Scan for the cell matching the given text and deliver its [X, Y] coordinate at center. 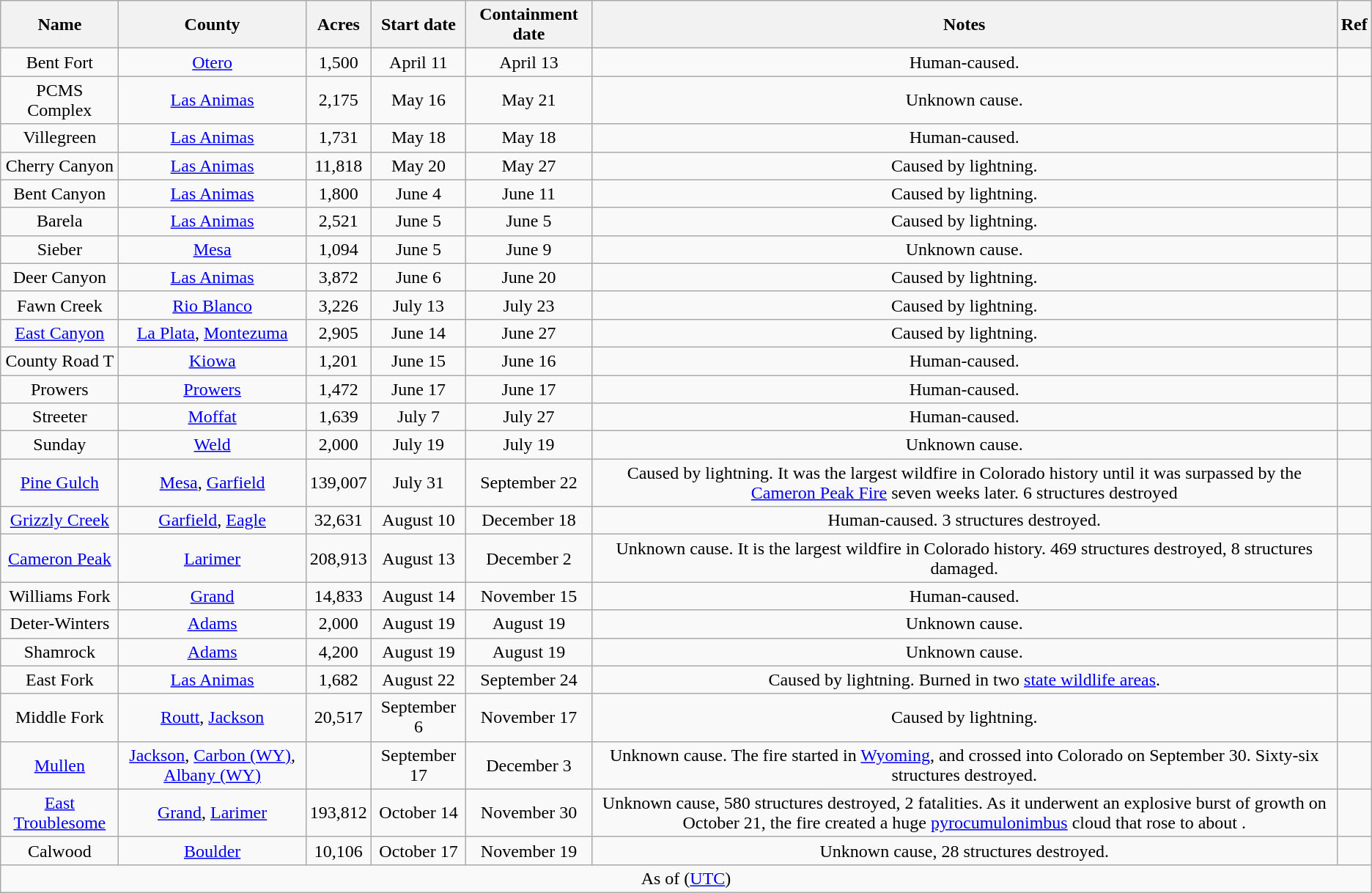
May 16 [418, 100]
October 14 [418, 812]
Unknown cause. It is the largest wildfire in Colorado history. 469 structures destroyed, 8 structures damaged. [965, 559]
1,201 [339, 361]
Unknown cause, 28 structures destroyed. [965, 850]
11,818 [339, 166]
Acres [339, 25]
Shamrock [60, 652]
20,517 [339, 717]
Barela [60, 221]
Grizzly Creek [60, 521]
August 22 [418, 680]
July 13 [418, 305]
1,500 [339, 62]
Sieber [60, 249]
Rio Blanco [213, 305]
208,913 [339, 559]
Routt, Jackson [213, 717]
32,631 [339, 521]
Williams Fork [60, 596]
September 17 [418, 765]
July 7 [418, 417]
November 15 [529, 596]
Jackson, Carbon (WY), Albany (WY) [213, 765]
Larimer [213, 559]
November 19 [529, 850]
Grand, Larimer [213, 812]
June 11 [529, 194]
August 14 [418, 596]
193,812 [339, 812]
Deer Canyon [60, 277]
November 17 [529, 717]
Cherry Canyon [60, 166]
Mesa, Garfield [213, 482]
June 20 [529, 277]
Cameron Peak [60, 559]
4,200 [339, 652]
3,226 [339, 305]
April 13 [529, 62]
Sunday [60, 445]
September 6 [418, 717]
10,106 [339, 850]
Pine Gulch [60, 482]
September 24 [529, 680]
April 11 [418, 62]
Boulder [213, 850]
June 14 [418, 333]
As of (UTC) [686, 878]
December 18 [529, 521]
Garfield, Eagle [213, 521]
December 3 [529, 765]
County [213, 25]
June 6 [418, 277]
2,521 [339, 221]
December 2 [529, 559]
Bent Fort [60, 62]
June 9 [529, 249]
Notes [965, 25]
September 22 [529, 482]
Bent Canyon [60, 194]
1,639 [339, 417]
May 21 [529, 100]
Kiowa [213, 361]
May 20 [418, 166]
14,833 [339, 596]
August 13 [418, 559]
PCMS Complex [60, 100]
June 15 [418, 361]
Containment date [529, 25]
East Fork [60, 680]
County Road T [60, 361]
June 16 [529, 361]
Weld [213, 445]
East Troublesome [60, 812]
East Canyon [60, 333]
1,094 [339, 249]
Calwood [60, 850]
Start date [418, 25]
2,905 [339, 333]
Mesa [213, 249]
Deter-Winters [60, 624]
August 10 [418, 521]
139,007 [339, 482]
2,175 [339, 100]
Otero [213, 62]
June 27 [529, 333]
June 4 [418, 194]
July 27 [529, 417]
1,800 [339, 194]
October 17 [418, 850]
Mullen [60, 765]
Unknown cause. The fire started in Wyoming, and crossed into Colorado on September 30. Sixty-six structures destroyed. [965, 765]
Moffat [213, 417]
November 30 [529, 812]
1,731 [339, 138]
Fawn Creek [60, 305]
Caused by lightning. Burned in two state wildlife areas. [965, 680]
3,872 [339, 277]
July 23 [529, 305]
Name [60, 25]
1,472 [339, 389]
Villegreen [60, 138]
La Plata, Montezuma [213, 333]
Grand [213, 596]
1,682 [339, 680]
July 31 [418, 482]
May 27 [529, 166]
Streeter [60, 417]
Ref [1354, 25]
Middle Fork [60, 717]
Human-caused. 3 structures destroyed. [965, 521]
